Locate the cell with the specified text and output its (x, y) center coordinate. 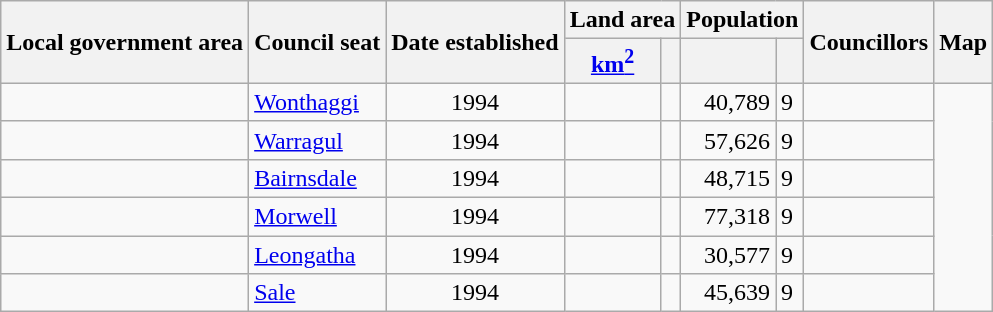
Local government area (125, 42)
Population (742, 20)
km2 (612, 62)
Morwell (318, 217)
77,318 (728, 217)
Date established (475, 42)
Bairnsdale (318, 178)
Map (964, 42)
40,789 (728, 102)
48,715 (728, 178)
45,639 (728, 293)
Land area (622, 20)
57,626 (728, 140)
Councillors (869, 42)
Council seat (318, 42)
30,577 (728, 255)
Sale (318, 293)
Leongatha (318, 255)
Warragul (318, 140)
Wonthaggi (318, 102)
